Identify which cell holds the provided text, then report its [x, y] central coordinate. 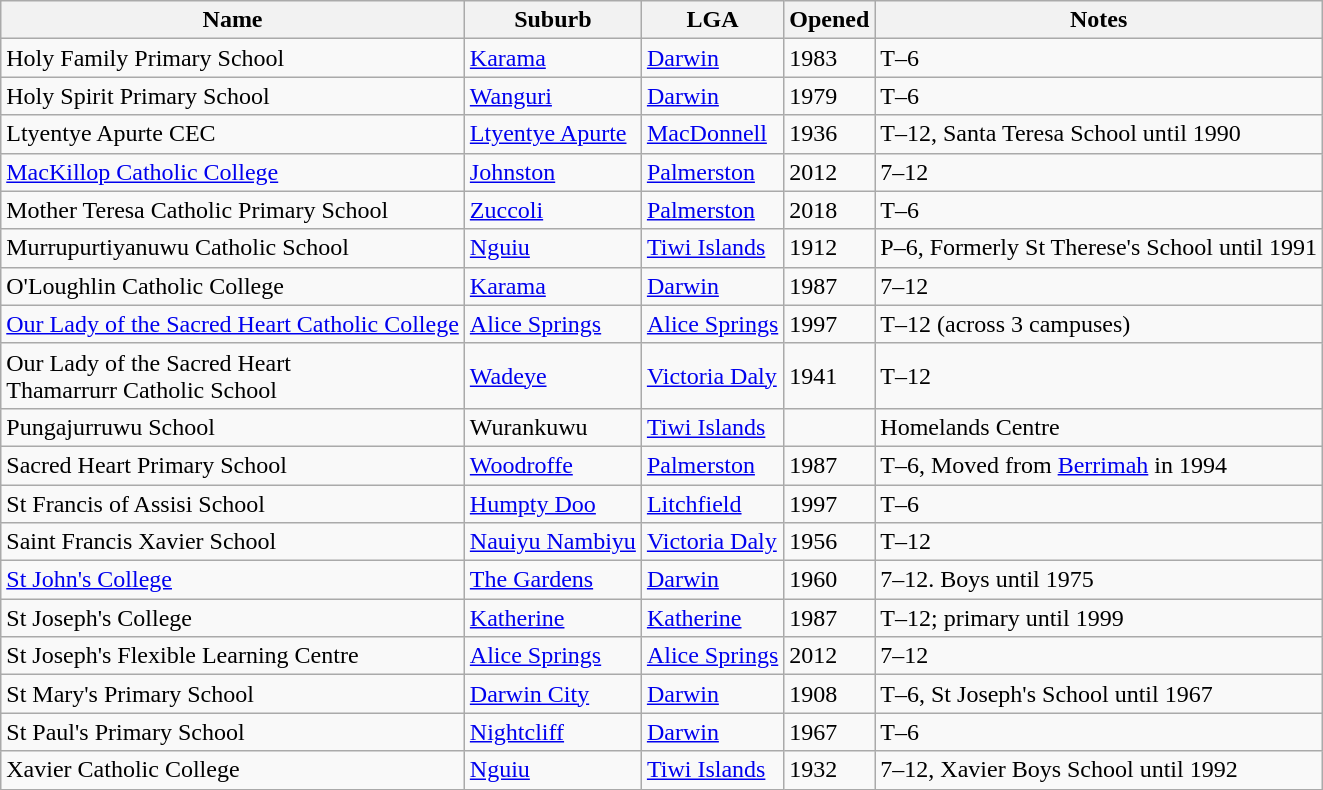
Holy Spirit Primary School [233, 96]
Suburb [552, 20]
Zuccoli [552, 210]
1936 [830, 134]
Name [233, 20]
Our Lady of the Sacred Heart Catholic College [233, 324]
Ltyentye Apurte CEC [233, 134]
Darwin City [552, 694]
2018 [830, 210]
Mother Teresa Catholic Primary School [233, 210]
Johnston [552, 172]
Saint Francis Xavier School [233, 542]
T–6, Moved from Berrimah in 1994 [1099, 465]
Nauiyu Nambiyu [552, 542]
Our Lady of the Sacred HeartThamarrurr Catholic School [233, 376]
Opened [830, 20]
St John's College [233, 580]
T–12; primary until 1999 [1099, 618]
T–12, Santa Teresa School until 1990 [1099, 134]
Holy Family Primary School [233, 58]
Pungajurruwu School [233, 427]
7–12, Xavier Boys School until 1992 [1099, 770]
Xavier Catholic College [233, 770]
1979 [830, 96]
St Paul's Primary School [233, 732]
Nightcliff [552, 732]
St Mary's Primary School [233, 694]
1908 [830, 694]
Woodroffe [552, 465]
St Joseph's Flexible Learning Centre [233, 656]
LGA [712, 20]
St Joseph's College [233, 618]
P–6, Formerly St Therese's School until 1991 [1099, 248]
St Francis of Assisi School [233, 503]
T–6, St Joseph's School until 1967 [1099, 694]
Murrupurtiyanuwu Catholic School [233, 248]
1983 [830, 58]
O'Loughlin Catholic College [233, 286]
1960 [830, 580]
MacDonnell [712, 134]
The Gardens [552, 580]
Ltyentye Apurte [552, 134]
Litchfield [712, 503]
Notes [1099, 20]
MacKillop Catholic College [233, 172]
Wanguri [552, 96]
Wadeye [552, 376]
Wurankuwu [552, 427]
Humpty Doo [552, 503]
1941 [830, 376]
1912 [830, 248]
1967 [830, 732]
Homelands Centre [1099, 427]
7–12. Boys until 1975 [1099, 580]
T–12 (across 3 campuses) [1099, 324]
1956 [830, 542]
Sacred Heart Primary School [233, 465]
1932 [830, 770]
